From the cell containing the given text, extract its center point as [X, Y] coordinate. 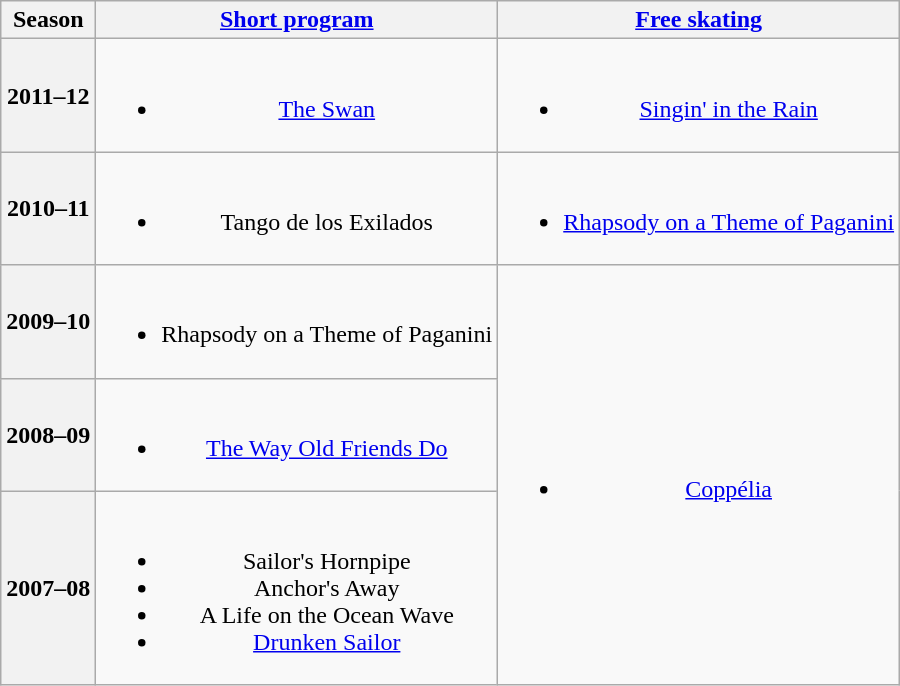
The Way Old Friends Do [297, 434]
Season [48, 20]
Tango de los Exilados [297, 208]
2008–09 [48, 434]
Free skating [699, 20]
Coppélia [699, 475]
2007–08 [48, 588]
2010–11 [48, 208]
2011–12 [48, 96]
Sailor's HornpipeAnchor's AwayA Life on the Ocean WaveDrunken Sailor [297, 588]
The Swan [297, 96]
2009–10 [48, 322]
Singin' in the Rain [699, 96]
Short program [297, 20]
